Locate the cell with the specified text and output its (X, Y) center coordinate. 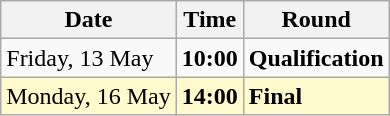
Time (210, 20)
Date (89, 20)
Friday, 13 May (89, 58)
Qualification (316, 58)
Round (316, 20)
Monday, 16 May (89, 96)
14:00 (210, 96)
Final (316, 96)
10:00 (210, 58)
